For the text-containing cell, return its midpoint in (X, Y) coordinate format. 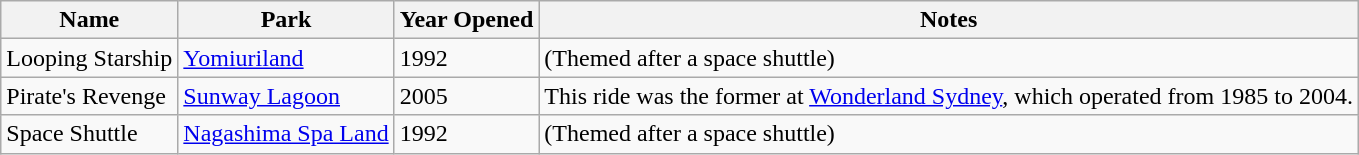
Name (90, 20)
Sunway Lagoon (286, 96)
Year Opened (466, 20)
Nagashima Spa Land (286, 134)
Park (286, 20)
2005 (466, 96)
Pirate's Revenge (90, 96)
Yomiuriland (286, 58)
Looping Starship (90, 58)
Space Shuttle (90, 134)
Notes (949, 20)
This ride was the former at Wonderland Sydney, which operated from 1985 to 2004. (949, 96)
